Determine the [x, y] coordinate at the center of the cell enclosing the given text.  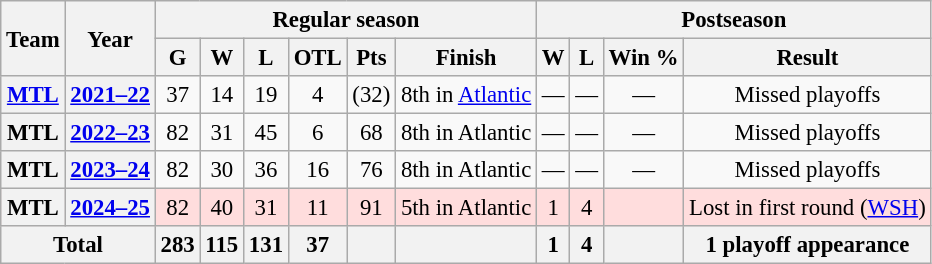
115 [222, 245]
(32) [372, 95]
OTL [318, 58]
131 [266, 245]
Postseason [734, 20]
2024–25 [110, 208]
14 [222, 95]
30 [222, 170]
91 [372, 208]
16 [318, 170]
Result [808, 58]
6 [318, 133]
Lost in first round (WSH) [808, 208]
Team [33, 38]
G [178, 58]
2023–24 [110, 170]
Regular season [346, 20]
19 [266, 95]
Year [110, 38]
68 [372, 133]
5th in Atlantic [466, 208]
76 [372, 170]
11 [318, 208]
45 [266, 133]
Finish [466, 58]
36 [266, 170]
Total [78, 245]
Pts [372, 58]
283 [178, 245]
1 playoff appearance [808, 245]
2022–23 [110, 133]
Win % [643, 58]
2021–22 [110, 95]
40 [222, 208]
